Return (X, Y) of the center of cell containing provided text 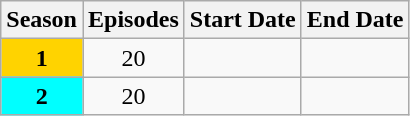
Start Date (242, 20)
End Date (355, 20)
1 (42, 58)
2 (42, 96)
Episodes (133, 20)
Season (42, 20)
